Return the (X, Y) coordinate for the center point of the cell that contains the specified text.  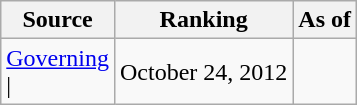
Source (58, 20)
Ranking (203, 20)
Governing| (58, 72)
As of (325, 20)
October 24, 2012 (203, 72)
